Extract the [x, y] coordinate from the center of the cell holding the provided text.  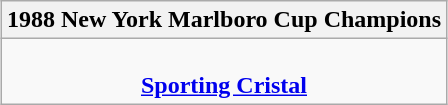
1988 New York Marlboro Cup Champions [224, 20]
Sporting Cristal [224, 72]
